Detect which cell encompasses the target text, then output its [X, Y] center coordinate. 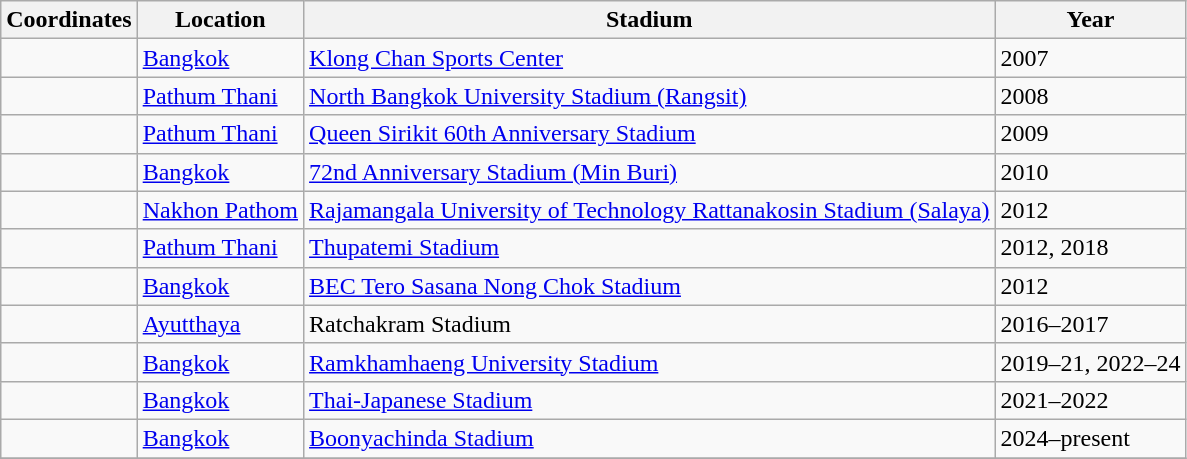
Ramkhamhaeng University Stadium [650, 362]
Queen Sirikit 60th Anniversary Stadium [650, 134]
Location [220, 20]
72nd Anniversary Stadium (Min Buri) [650, 172]
2016–2017 [1090, 324]
North Bangkok University Stadium (Rangsit) [650, 96]
Boonyachinda Stadium [650, 438]
BEC Tero Sasana Nong Chok Stadium [650, 286]
2012, 2018 [1090, 248]
Thai-Japanese Stadium [650, 400]
2010 [1090, 172]
Ayutthaya [220, 324]
Ratchakram Stadium [650, 324]
Thupatemi Stadium [650, 248]
2024–present [1090, 438]
Year [1090, 20]
2008 [1090, 96]
Stadium [650, 20]
2009 [1090, 134]
Coordinates [69, 20]
Nakhon Pathom [220, 210]
2019–21, 2022–24 [1090, 362]
2007 [1090, 58]
2021–2022 [1090, 400]
Klong Chan Sports Center [650, 58]
Rajamangala University of Technology Rattanakosin Stadium (Salaya) [650, 210]
